Return the (X, Y) coordinate for the center point of the cell that contains the specified text.  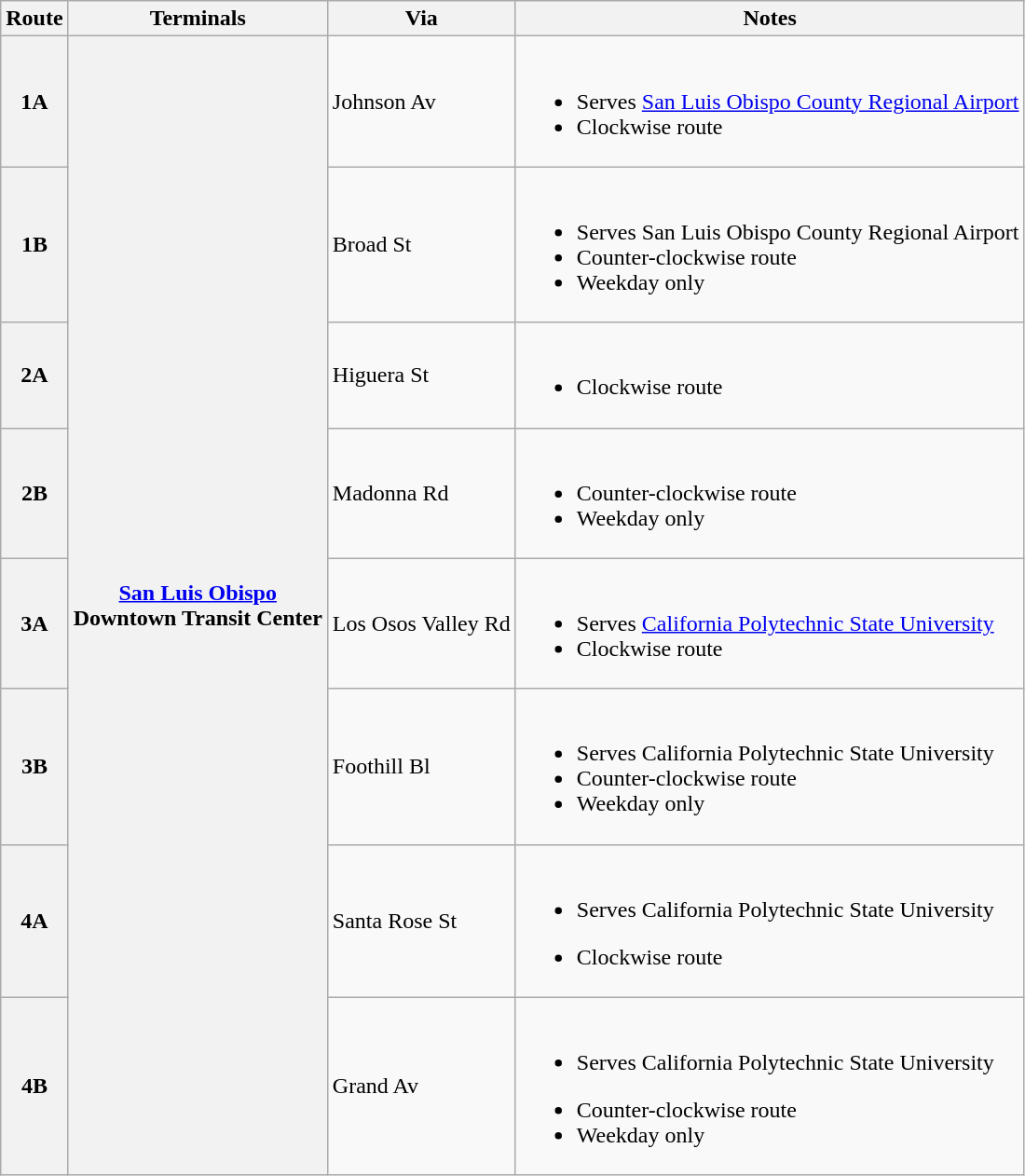
Notes (770, 19)
Serves San Luis Obispo County Regional AirportCounter-clockwise routeWeekday only (770, 244)
Serves San Luis Obispo County Regional AirportClockwise route (770, 102)
Santa Rose St (421, 921)
3B (34, 766)
Grand Av (421, 1087)
Route (34, 19)
Foothill Bl (421, 766)
4B (34, 1087)
Johnson Av (421, 102)
Los Osos Valley Rd (421, 623)
Madonna Rd (421, 493)
Via (421, 19)
3A (34, 623)
Broad St (421, 244)
Clockwise route (770, 375)
Higuera St (421, 375)
1B (34, 244)
Counter-clockwise routeWeekday only (770, 493)
2B (34, 493)
Terminals (198, 19)
1A (34, 102)
San Luis ObispoDowntown Transit Center (198, 606)
2A (34, 375)
4A (34, 921)
